From the cell containing the given text, extract its center point as [x, y] coordinate. 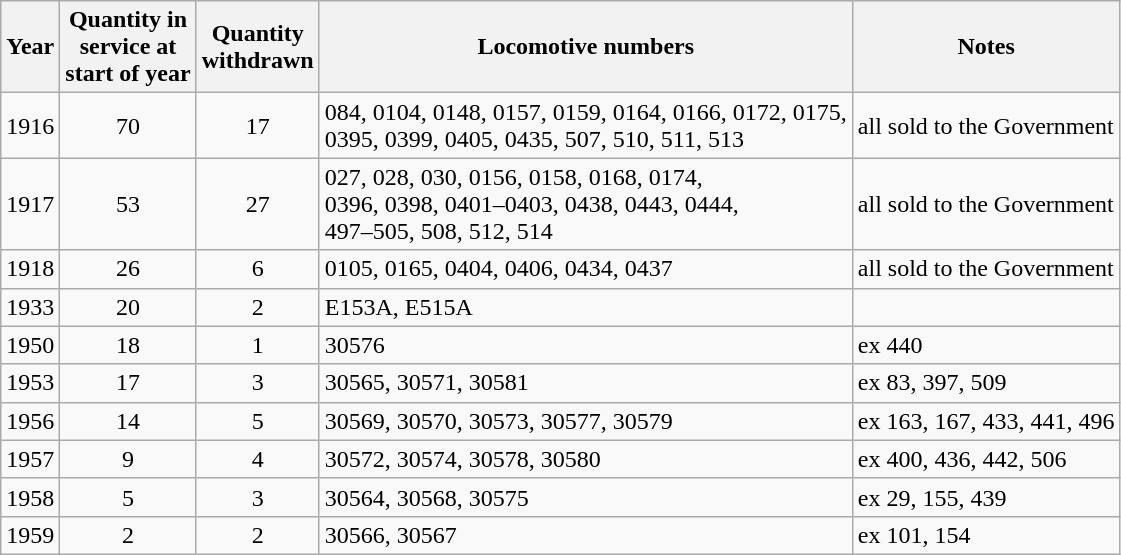
26 [128, 269]
Year [30, 47]
1 [258, 345]
ex 163, 167, 433, 441, 496 [986, 421]
30565, 30571, 30581 [586, 383]
1916 [30, 126]
1959 [30, 535]
6 [258, 269]
ex 400, 436, 442, 506 [986, 459]
30569, 30570, 30573, 30577, 30579 [586, 421]
ex 101, 154 [986, 535]
20 [128, 307]
027, 028, 030, 0156, 0158, 0168, 0174,0396, 0398, 0401–0403, 0438, 0443, 0444,497–505, 508, 512, 514 [586, 204]
27 [258, 204]
18 [128, 345]
ex 83, 397, 509 [986, 383]
1958 [30, 497]
4 [258, 459]
Quantity inservice atstart of year [128, 47]
1918 [30, 269]
1956 [30, 421]
30572, 30574, 30578, 30580 [586, 459]
E153A, E515A [586, 307]
70 [128, 126]
1917 [30, 204]
1953 [30, 383]
ex 29, 155, 439 [986, 497]
ex 440 [986, 345]
30566, 30567 [586, 535]
9 [128, 459]
Quantitywithdrawn [258, 47]
14 [128, 421]
1957 [30, 459]
30576 [586, 345]
30564, 30568, 30575 [586, 497]
Locomotive numbers [586, 47]
1933 [30, 307]
0105, 0165, 0404, 0406, 0434, 0437 [586, 269]
1950 [30, 345]
53 [128, 204]
084, 0104, 0148, 0157, 0159, 0164, 0166, 0172, 0175,0395, 0399, 0405, 0435, 507, 510, 511, 513 [586, 126]
Notes [986, 47]
